From the cell containing the given text, extract its center point as [X, Y] coordinate. 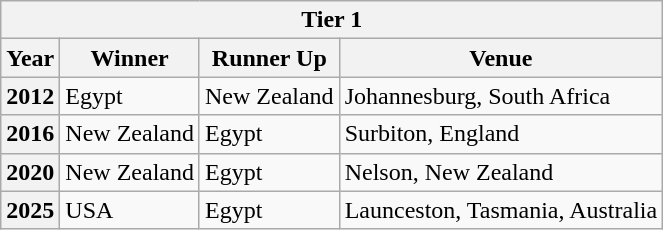
Runner Up [269, 58]
2025 [30, 210]
2016 [30, 134]
Surbiton, England [501, 134]
Johannesburg, South Africa [501, 96]
Nelson, New Zealand [501, 172]
Year [30, 58]
Winner [130, 58]
2020 [30, 172]
Venue [501, 58]
2012 [30, 96]
Tier 1 [332, 20]
Launceston, Tasmania, Australia [501, 210]
USA [130, 210]
